Output the (X, Y) coordinate of the center of the cell containing the given text.  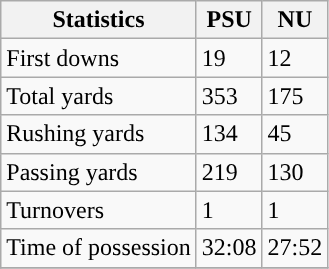
134 (229, 134)
Rushing yards (99, 134)
Total yards (99, 96)
130 (295, 172)
219 (229, 172)
32:08 (229, 248)
Statistics (99, 20)
353 (229, 96)
Time of possession (99, 248)
First downs (99, 58)
PSU (229, 20)
175 (295, 96)
Turnovers (99, 210)
Passing yards (99, 172)
19 (229, 58)
NU (295, 20)
45 (295, 134)
27:52 (295, 248)
12 (295, 58)
